Determine the [x, y] coordinate at the center of the cell enclosing the given text.  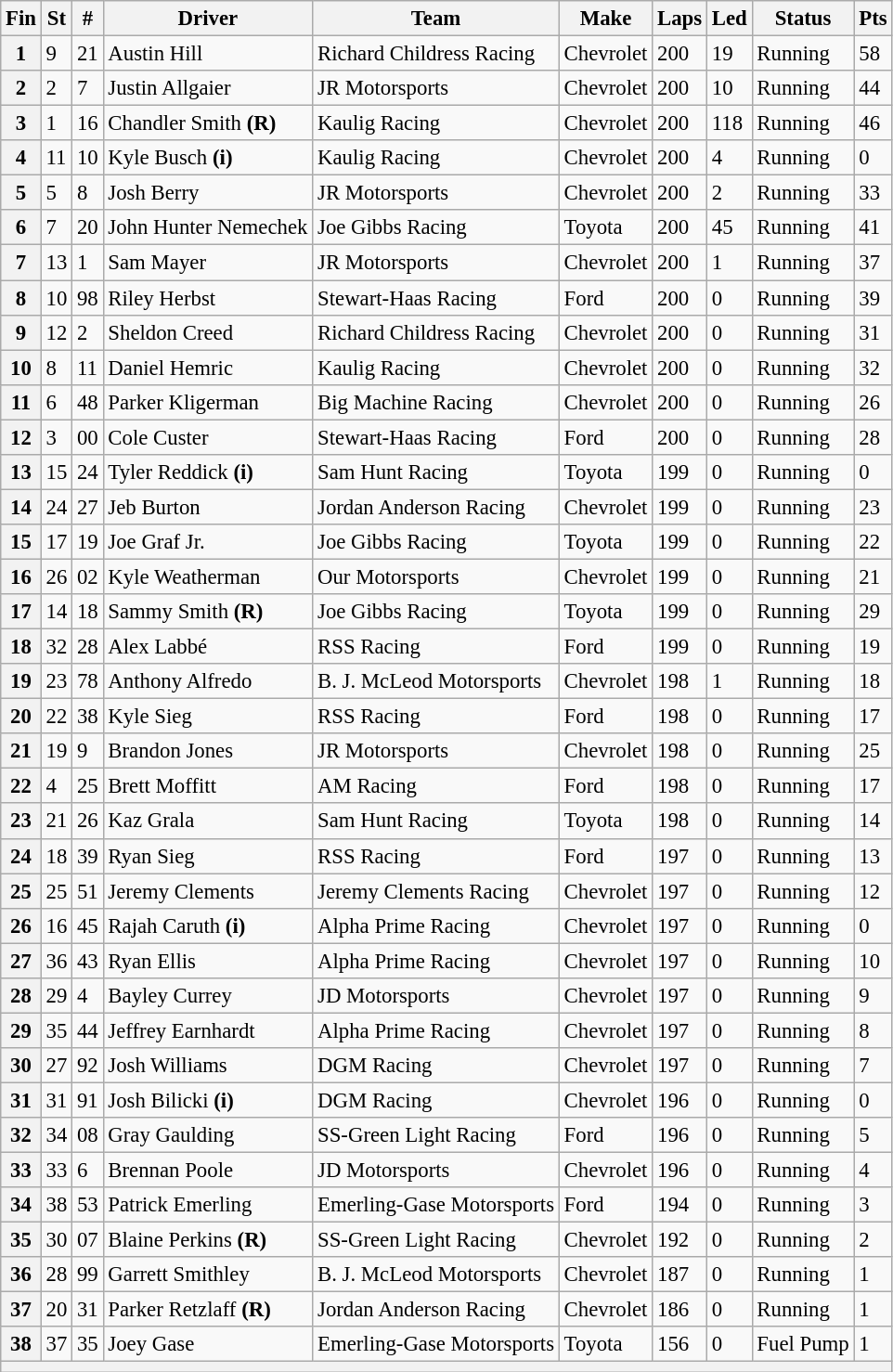
Jeremy Clements [208, 891]
78 [87, 681]
Rajah Caruth (i) [208, 925]
Alex Labbé [208, 647]
Make [605, 19]
Jeffrey Earnhardt [208, 1030]
Led [730, 19]
Austin Hill [208, 54]
Big Machine Racing [436, 402]
186 [679, 1310]
Brennan Poole [208, 1171]
08 [87, 1135]
118 [730, 123]
Pts [873, 19]
51 [87, 891]
Joey Gase [208, 1345]
Daniel Hemric [208, 368]
Joe Graf Jr. [208, 542]
43 [87, 961]
# [87, 19]
Sheldon Creed [208, 332]
Cole Custer [208, 437]
Our Motorsports [436, 576]
Jeb Burton [208, 507]
Riley Herbst [208, 298]
187 [679, 1275]
Jeremy Clements Racing [436, 891]
John Hunter Nemechek [208, 227]
Blaine Perkins (R) [208, 1240]
91 [87, 1100]
Parker Kligerman [208, 402]
Kyle Busch (i) [208, 158]
Sam Mayer [208, 263]
Justin Allgaier [208, 88]
99 [87, 1275]
192 [679, 1240]
92 [87, 1066]
AM Racing [436, 786]
Chandler Smith (R) [208, 123]
194 [679, 1205]
02 [87, 576]
41 [873, 227]
Bayley Currey [208, 996]
156 [679, 1345]
Sammy Smith (R) [208, 612]
00 [87, 437]
Driver [208, 19]
98 [87, 298]
Brett Moffitt [208, 786]
Garrett Smithley [208, 1275]
Tyler Reddick (i) [208, 472]
46 [873, 123]
Status [803, 19]
Fin [21, 19]
Kaz Grala [208, 822]
Kyle Weatherman [208, 576]
Team [436, 19]
Ryan Sieg [208, 856]
Ryan Ellis [208, 961]
53 [87, 1205]
Laps [679, 19]
Josh Bilicki (i) [208, 1100]
Parker Retzlaff (R) [208, 1310]
Brandon Jones [208, 751]
Fuel Pump [803, 1345]
Josh Williams [208, 1066]
Gray Gaulding [208, 1135]
Josh Berry [208, 193]
Anthony Alfredo [208, 681]
Kyle Sieg [208, 717]
07 [87, 1240]
58 [873, 54]
St [56, 19]
48 [87, 402]
Patrick Emerling [208, 1205]
